Pinpoint the cell where the given text exists, returning its (X, Y) midpoint coordinate. 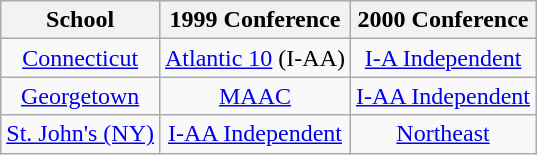
Northeast (444, 134)
St. John's (NY) (80, 134)
Georgetown (80, 96)
2000 Conference (444, 20)
1999 Conference (254, 20)
I-A Independent (444, 58)
MAAC (254, 96)
Atlantic 10 (I-AA) (254, 58)
Connecticut (80, 58)
School (80, 20)
